Return [x, y] of the center of cell containing provided text 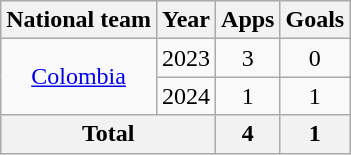
2023 [186, 58]
Goals [315, 20]
Colombia [79, 77]
3 [248, 58]
2024 [186, 96]
Year [186, 20]
Total [108, 134]
Apps [248, 20]
0 [315, 58]
4 [248, 134]
National team [79, 20]
